Pinpoint the cell where the given text exists, returning its [X, Y] midpoint coordinate. 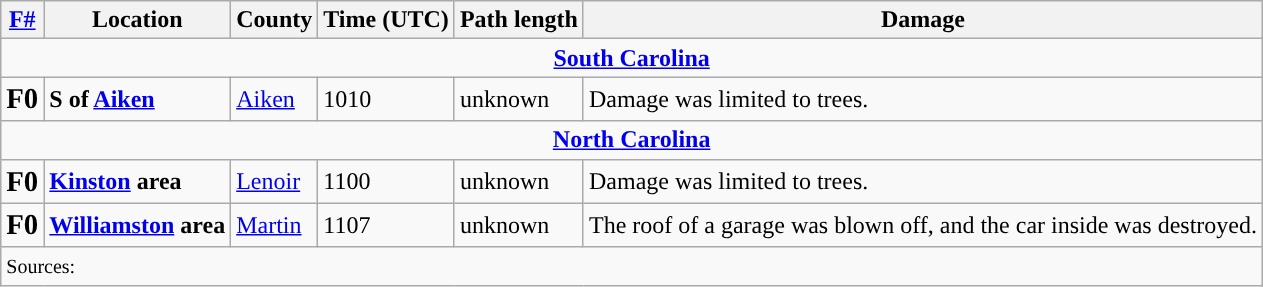
Sources: [632, 266]
1107 [386, 225]
Time (UTC) [386, 20]
Lenoir [274, 181]
Martin [274, 225]
Path length [518, 20]
1010 [386, 99]
Williamston area [138, 225]
S of Aiken [138, 99]
North Carolina [632, 140]
F# [22, 20]
Kinston area [138, 181]
County [274, 20]
The roof of a garage was blown off, and the car inside was destroyed. [922, 225]
South Carolina [632, 58]
Damage [922, 20]
Aiken [274, 99]
1100 [386, 181]
Location [138, 20]
